Capture the cell that displays the provided text and extract its (x, y) central coordinate. 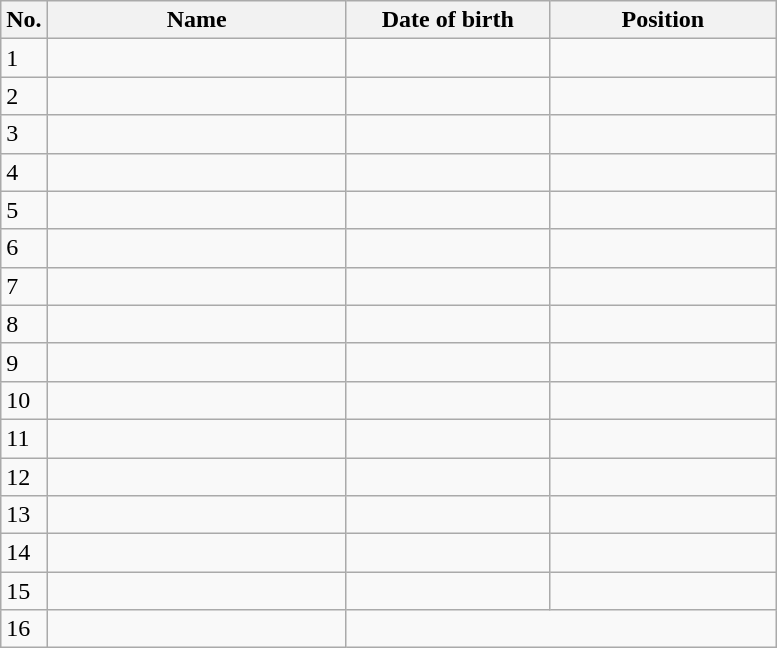
5 (24, 210)
15 (24, 591)
Name (196, 20)
Date of birth (448, 20)
10 (24, 400)
3 (24, 134)
1 (24, 58)
16 (24, 629)
12 (24, 477)
9 (24, 362)
7 (24, 286)
Position (662, 20)
14 (24, 553)
2 (24, 96)
No. (24, 20)
13 (24, 515)
4 (24, 172)
8 (24, 324)
11 (24, 438)
6 (24, 248)
